From the cell containing the given text, extract its center point as (X, Y) coordinate. 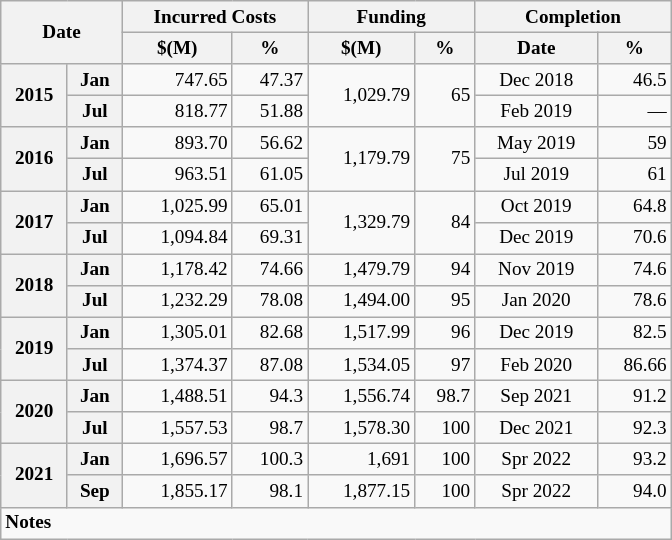
2016 (34, 158)
1,029.79 (362, 96)
2018 (34, 286)
Notes (336, 523)
98.1 (270, 491)
Incurred Costs (214, 17)
96 (445, 333)
1,329.79 (362, 222)
1,488.51 (177, 396)
1,557.53 (177, 428)
1,517.99 (362, 333)
1,696.57 (177, 460)
1,232.29 (177, 301)
1,094.84 (177, 238)
1,534.05 (362, 365)
2019 (34, 348)
87.08 (270, 365)
51.88 (270, 111)
64.8 (635, 206)
May 2019 (536, 143)
59 (635, 143)
56.62 (270, 143)
1,877.15 (362, 491)
1,556.74 (362, 396)
Nov 2019 (536, 270)
Sep (94, 491)
84 (445, 222)
Dec 2021 (536, 428)
69.31 (270, 238)
Funding (392, 17)
Jul 2019 (536, 175)
46.5 (635, 80)
97 (445, 365)
61.05 (270, 175)
78.6 (635, 301)
893.70 (177, 143)
1,178.42 (177, 270)
1,479.79 (362, 270)
Oct 2019 (536, 206)
2015 (34, 96)
94.0 (635, 491)
1,374.37 (177, 365)
2021 (34, 476)
— (635, 111)
82.68 (270, 333)
92.3 (635, 428)
Feb 2020 (536, 365)
86.66 (635, 365)
95 (445, 301)
65.01 (270, 206)
Completion (573, 17)
82.5 (635, 333)
70.6 (635, 238)
91.2 (635, 396)
61 (635, 175)
65 (445, 96)
1,494.00 (362, 301)
47.37 (270, 80)
818.77 (177, 111)
2020 (34, 412)
93.2 (635, 460)
2017 (34, 222)
78.08 (270, 301)
747.65 (177, 80)
1,025.99 (177, 206)
963.51 (177, 175)
Feb 2019 (536, 111)
94 (445, 270)
75 (445, 158)
Dec 2018 (536, 80)
Jan 2020 (536, 301)
1,305.01 (177, 333)
1,578.30 (362, 428)
100.3 (270, 460)
74.6 (635, 270)
94.3 (270, 396)
1,179.79 (362, 158)
74.66 (270, 270)
Sep 2021 (536, 396)
1,691 (362, 460)
1,855.17 (177, 491)
